Detect which cell encompasses the target text, then output its (X, Y) center coordinate. 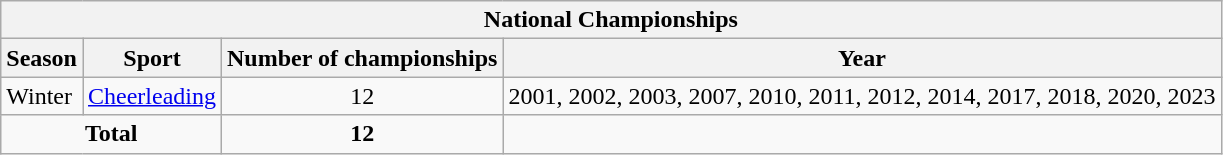
Sport (152, 58)
Total (112, 134)
Year (862, 58)
National Championships (611, 20)
Winter (42, 96)
2001, 2002, 2003, 2007, 2010, 2011, 2012, 2014, 2017, 2018, 2020, 2023 (862, 96)
Cheerleading (152, 96)
Number of championships (362, 58)
Season (42, 58)
